Provide the (x, y) coordinate of the cell's center where the given text is located.  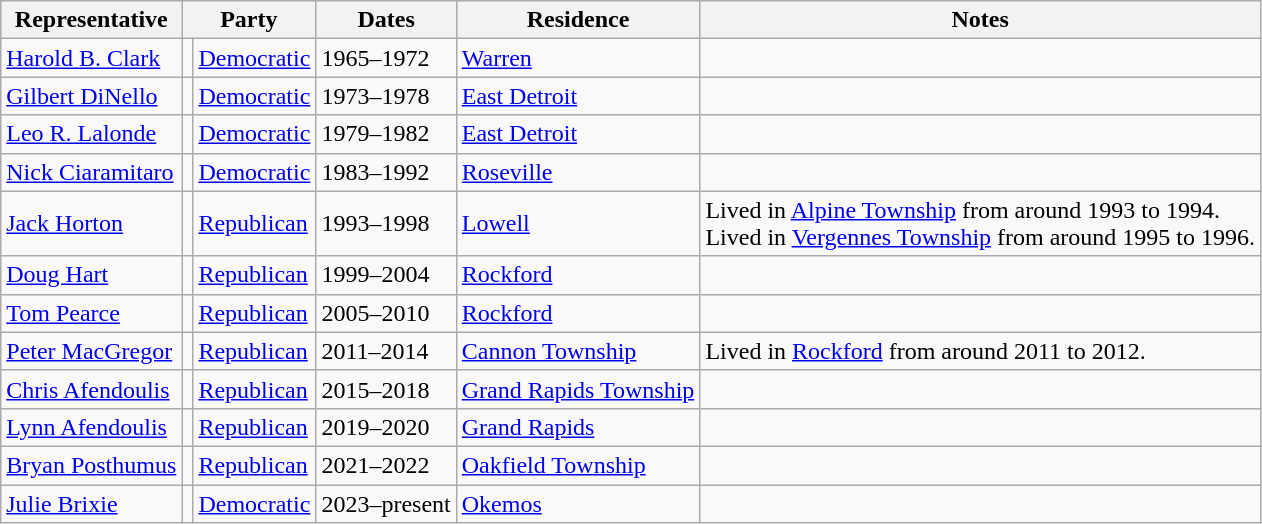
Nick Ciaramitaro (92, 172)
Lynn Afendoulis (92, 427)
Cannon Township (578, 351)
Gilbert DiNello (92, 96)
Tom Pearce (92, 313)
Okemos (578, 503)
Bryan Posthumus (92, 465)
1993–1998 (386, 224)
Harold B. Clark (92, 58)
1983–1992 (386, 172)
1965–1972 (386, 58)
Grand Rapids Township (578, 389)
Lived in Rockford from around 2011 to 2012. (980, 351)
Representative (92, 20)
Jack Horton (92, 224)
Leo R. Lalonde (92, 134)
2005–2010 (386, 313)
2011–2014 (386, 351)
1973–1978 (386, 96)
Warren (578, 58)
Grand Rapids (578, 427)
Lived in Alpine Township from around 1993 to 1994.Lived in Vergennes Township from around 1995 to 1996. (980, 224)
Peter MacGregor (92, 351)
2019–2020 (386, 427)
Chris Afendoulis (92, 389)
Roseville (578, 172)
Residence (578, 20)
Notes (980, 20)
2015–2018 (386, 389)
Julie Brixie (92, 503)
1999–2004 (386, 275)
Party (249, 20)
2023–present (386, 503)
Doug Hart (92, 275)
Dates (386, 20)
1979–1982 (386, 134)
Lowell (578, 224)
Oakfield Township (578, 465)
2021–2022 (386, 465)
